Extract the (x, y) coordinate from the center of the cell holding the provided text.  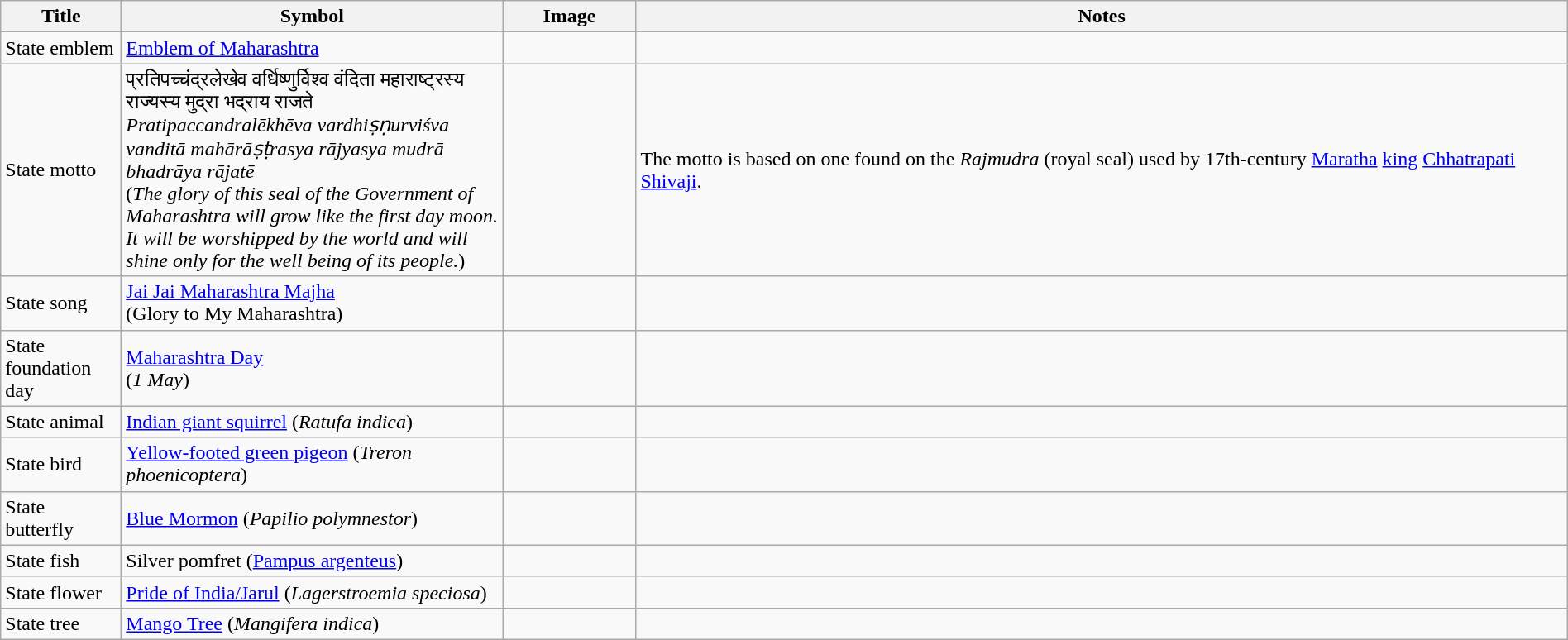
Notes (1102, 17)
Pride of India/Jarul (Lagerstroemia speciosa) (313, 592)
Jai Jai Maharashtra Majha (Glory to My Maharashtra) (313, 303)
State animal (61, 422)
Blue Mormon (Papilio polymnestor) (313, 518)
State tree (61, 623)
Image (569, 17)
State butterfly (61, 518)
Symbol (313, 17)
Title (61, 17)
State emblem (61, 48)
State fish (61, 561)
Maharashtra Day (1 May) (313, 368)
Mango Tree (Mangifera indica) (313, 623)
Silver pomfret (Pampus argenteus) (313, 561)
The motto is based on one found on the Rajmudra (royal seal) used by 17th-century Maratha king Chhatrapati Shivaji. (1102, 170)
Emblem of Maharashtra (313, 48)
State motto (61, 170)
Indian giant squirrel (Ratufa indica) (313, 422)
Yellow-footed green pigeon (Treron phoenicoptera) (313, 465)
State flower (61, 592)
State song (61, 303)
State bird (61, 465)
State foundation day (61, 368)
